Identify which cell holds the provided text, then report its (X, Y) central coordinate. 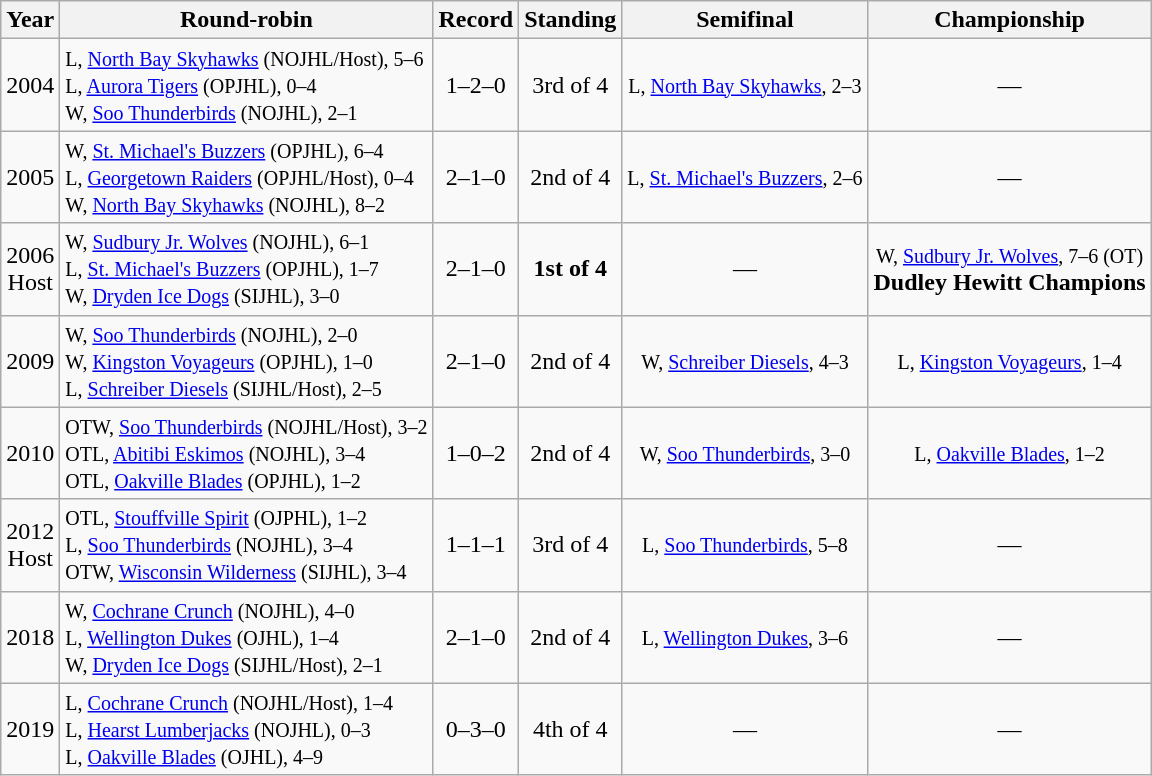
2009 (30, 361)
L, North Bay Skyhawks, 2–3 (745, 85)
L, St. Michael's Buzzers, 2–6 (745, 177)
Championship (1010, 20)
Year (30, 20)
1–2–0 (476, 85)
L, Soo Thunderbirds, 5–8 (745, 545)
L, Oakville Blades, 1–2 (1010, 453)
Round-robin (246, 20)
L, Cochrane Crunch (NOJHL/Host), 1–4L, Hearst Lumberjacks (NOJHL), 0–3L, Oakville Blades (OJHL), 4–9 (246, 729)
2010 (30, 453)
4th of 4 (570, 729)
W, Sudbury Jr. Wolves, 7–6 (OT)Dudley Hewitt Champions (1010, 269)
Standing (570, 20)
1–1–1 (476, 545)
W, Cochrane Crunch (NOJHL), 4–0L, Wellington Dukes (OJHL), 1–4W, Dryden Ice Dogs (SIJHL/Host), 2–1 (246, 637)
Record (476, 20)
L, North Bay Skyhawks (NOJHL/Host), 5–6L, Aurora Tigers (OPJHL), 0–4W, Soo Thunderbirds (NOJHL), 2–1 (246, 85)
2012Host (30, 545)
L, Wellington Dukes, 3–6 (745, 637)
W, Soo Thunderbirds, 3–0 (745, 453)
W, Sudbury Jr. Wolves (NOJHL), 6–1L, St. Michael's Buzzers (OPJHL), 1–7W, Dryden Ice Dogs (SIJHL), 3–0 (246, 269)
1st of 4 (570, 269)
Semifinal (745, 20)
W, St. Michael's Buzzers (OPJHL), 6–4L, Georgetown Raiders (OPJHL/Host), 0–4W, North Bay Skyhawks (NOJHL), 8–2 (246, 177)
L, Kingston Voyageurs, 1–4 (1010, 361)
1–0–2 (476, 453)
0–3–0 (476, 729)
2019 (30, 729)
2004 (30, 85)
2005 (30, 177)
2018 (30, 637)
OTL, Stouffville Spirit (OJPHL), 1–2L, Soo Thunderbirds (NOJHL), 3–4OTW, Wisconsin Wilderness (SIJHL), 3–4 (246, 545)
OTW, Soo Thunderbirds (NOJHL/Host), 3–2OTL, Abitibi Eskimos (NOJHL), 3–4OTL, Oakville Blades (OPJHL), 1–2 (246, 453)
W, Schreiber Diesels, 4–3 (745, 361)
2006Host (30, 269)
W, Soo Thunderbirds (NOJHL), 2–0W, Kingston Voyageurs (OPJHL), 1–0L, Schreiber Diesels (SIJHL/Host), 2–5 (246, 361)
